Extract the (x, y) coordinate from the center of the cell holding the provided text.  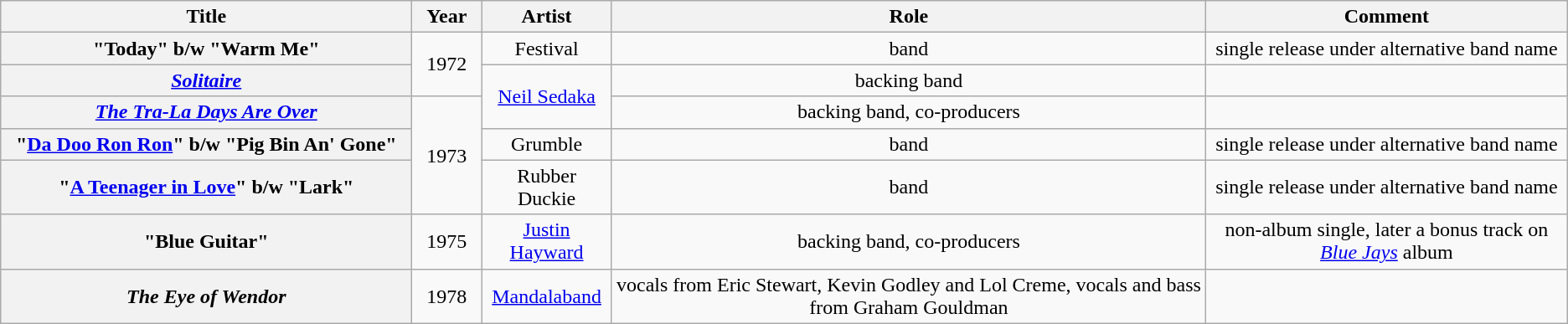
Year (447, 17)
"Da Doo Ron Ron" b/w "Pig Bin An' Gone" (206, 144)
The Eye of Wendor (206, 296)
Comment (1387, 17)
Role (908, 17)
"Blue Guitar" (206, 241)
Neil Sedaka (546, 96)
Mandalaband (546, 296)
vocals from Eric Stewart, Kevin Godley and Lol Creme, vocals and bass from Graham Gouldman (908, 296)
The Tra-La Days Are Over (206, 112)
1973 (447, 156)
Festival (546, 49)
1972 (447, 64)
1975 (447, 241)
Grumble (546, 144)
1978 (447, 296)
non-album single, later a bonus track on Blue Jays album (1387, 241)
Rubber Duckie (546, 188)
Title (206, 17)
"Today" b/w "Warm Me" (206, 49)
Artist (546, 17)
Solitaire (206, 80)
Justin Hayward (546, 241)
backing band (908, 80)
"A Teenager in Love" b/w "Lark" (206, 188)
